Return the [X, Y] coordinate for the center point of the cell that contains the specified text.  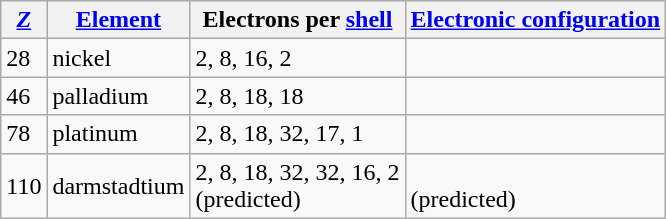
2, 8, 18, 32, 32, 16, 2(predicted) [298, 186]
2, 8, 18, 32, 17, 1 [298, 134]
110 [24, 186]
Electronic configuration [536, 20]
28 [24, 58]
nickel [118, 58]
Element [118, 20]
Electrons per shell [298, 20]
78 [24, 134]
Z [24, 20]
2, 8, 18, 18 [298, 96]
platinum [118, 134]
2, 8, 16, 2 [298, 58]
46 [24, 96]
(predicted) [536, 186]
palladium [118, 96]
darmstadtium [118, 186]
